Locate the cell with the specified text and output its (x, y) center coordinate. 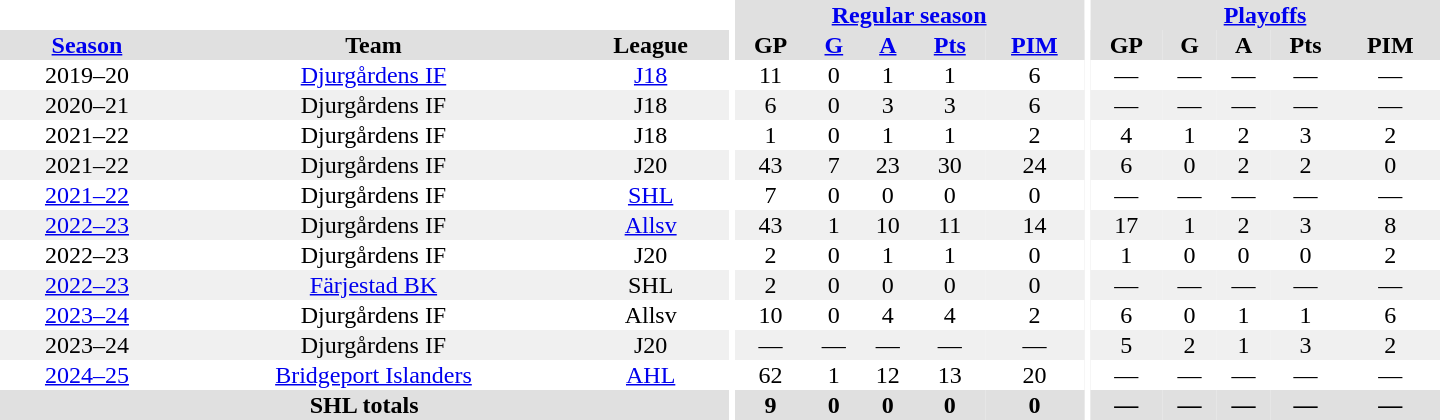
Playoffs (1265, 15)
23 (888, 165)
17 (1126, 225)
8 (1390, 225)
9 (770, 405)
Team (374, 45)
5 (1126, 345)
SHL totals (364, 405)
2019–20 (87, 75)
30 (950, 165)
Regular season (909, 15)
Bridgeport Islanders (374, 375)
League (650, 45)
14 (1034, 225)
Färjestad BK (374, 285)
12 (888, 375)
AHL (650, 375)
13 (950, 375)
2024–25 (87, 375)
62 (770, 375)
Season (87, 45)
20 (1034, 375)
24 (1034, 165)
2020–21 (87, 105)
